Locate the cell with the specified text and output its [x, y] center coordinate. 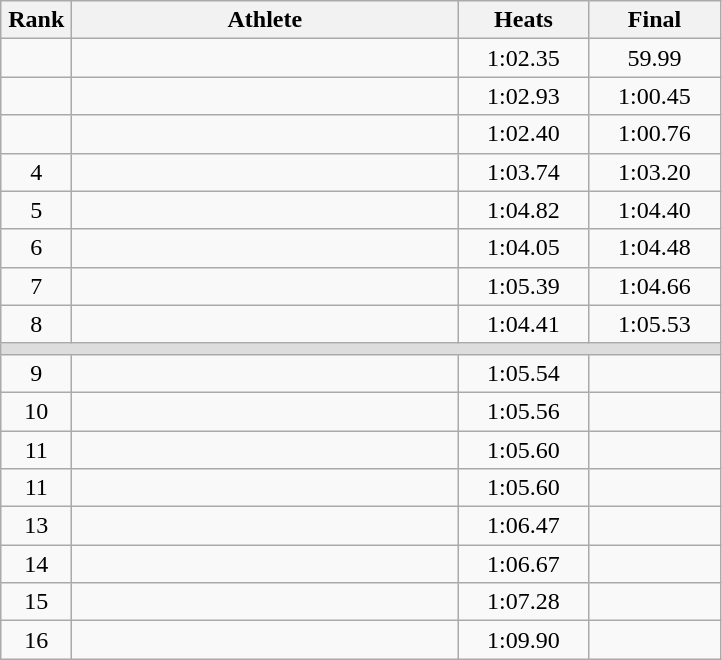
16 [36, 640]
1:04.40 [654, 210]
1:02.40 [524, 134]
1:04.82 [524, 210]
1:04.41 [524, 324]
1:09.90 [524, 640]
Athlete [265, 20]
1:03.20 [654, 172]
1:05.54 [524, 373]
1:00.76 [654, 134]
15 [36, 602]
Rank [36, 20]
7 [36, 286]
1:02.35 [524, 58]
1:05.39 [524, 286]
1:05.56 [524, 411]
Heats [524, 20]
1:06.47 [524, 526]
1:07.28 [524, 602]
1:03.74 [524, 172]
14 [36, 564]
6 [36, 248]
1:02.93 [524, 96]
59.99 [654, 58]
9 [36, 373]
1:00.45 [654, 96]
8 [36, 324]
Final [654, 20]
4 [36, 172]
10 [36, 411]
1:04.66 [654, 286]
13 [36, 526]
1:05.53 [654, 324]
5 [36, 210]
1:06.67 [524, 564]
1:04.48 [654, 248]
1:04.05 [524, 248]
